Return the [X, Y] coordinate for the center point of the cell that contains the specified text.  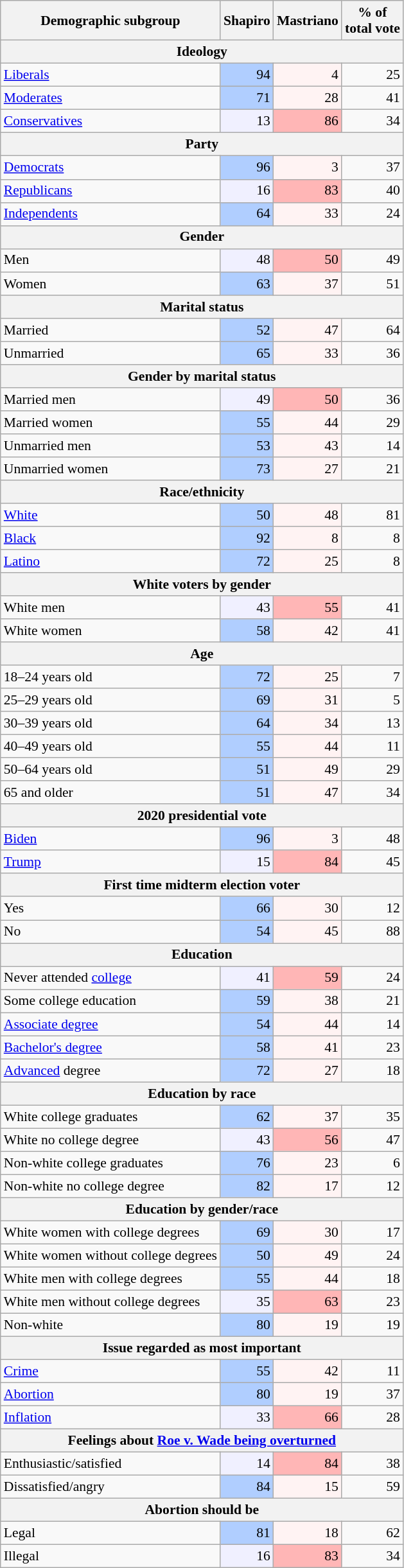
25–29 years old [110, 700]
% oftotal vote [373, 21]
94 [247, 75]
Enthusiastic/satisfied [110, 1464]
76 [247, 1163]
Married women [110, 422]
Republicans [110, 191]
Non-white no college degree [110, 1186]
Liberals [110, 75]
No [110, 932]
Moderates [110, 98]
White women [110, 631]
White college graduates [110, 1117]
18–24 years old [110, 677]
4 [308, 75]
40 [373, 191]
Inflation [110, 1418]
Married [110, 330]
88 [373, 932]
Yes [110, 909]
Married men [110, 399]
Shapiro [247, 21]
82 [247, 1186]
Democrats [110, 168]
Unmarried men [110, 446]
Education by gender/race [202, 1209]
Associate degree [110, 1024]
53 [247, 446]
Independents [110, 214]
Feelings about Roe v. Wade being overturned [202, 1441]
Trump [110, 862]
Biden [110, 839]
30–39 years old [110, 723]
Legal [110, 1533]
Black [110, 538]
65 and older [110, 793]
White men without college degrees [110, 1302]
White women without college degrees [110, 1256]
Conservatives [110, 121]
Advanced degree [110, 1070]
Age [202, 654]
5 [373, 700]
2020 presidential vote [202, 816]
Latino [110, 561]
86 [308, 121]
Mastriano [308, 21]
Gender [202, 237]
Illegal [110, 1556]
Issue regarded as most important [202, 1348]
Gender by marital status [202, 376]
Crime [110, 1372]
Dissatisfied/angry [110, 1487]
White men with college degrees [110, 1279]
Party [202, 144]
Marital status [202, 307]
71 [247, 98]
Unmarried women [110, 469]
White voters by gender [202, 584]
56 [308, 1140]
Abortion should be [202, 1510]
Ideology [202, 52]
50–64 years old [110, 770]
7 [373, 677]
92 [247, 538]
6 [373, 1163]
First time midterm election voter [202, 885]
Education [202, 955]
Non-white [110, 1325]
White [110, 515]
Race/ethnicity [202, 492]
40–49 years old [110, 747]
Bachelor's degree [110, 1047]
Demographic subgroup [110, 21]
Women [110, 284]
Non-white college graduates [110, 1163]
Some college education [110, 1001]
Men [110, 261]
Education by race [202, 1093]
Never attended college [110, 978]
White women with college degrees [110, 1233]
73 [247, 469]
52 [247, 330]
White no college degree [110, 1140]
65 [247, 353]
White men [110, 607]
Abortion [110, 1395]
31 [308, 700]
Unmarried [110, 353]
